For the text-containing cell, return its midpoint in [x, y] coordinate format. 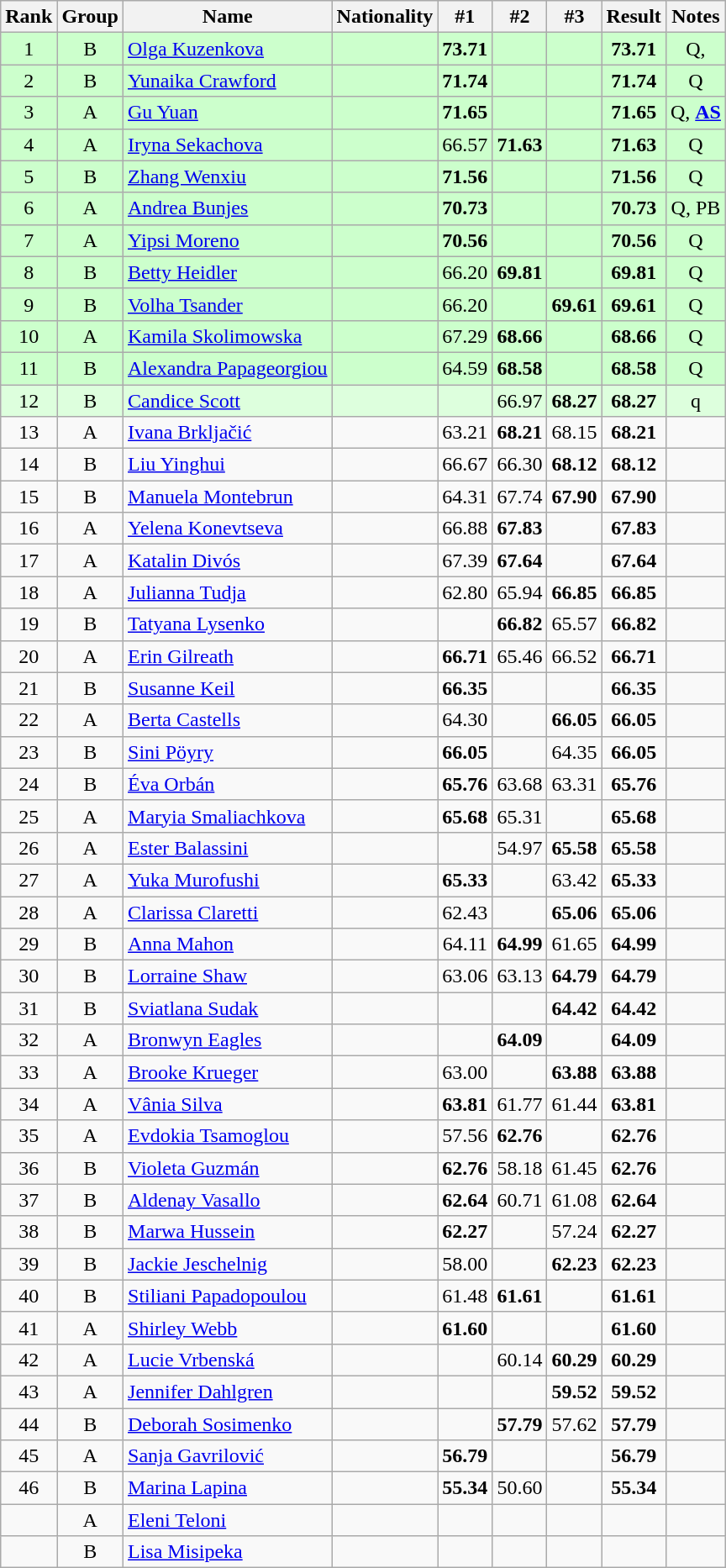
Katalin Divós [229, 560]
58.18 [519, 1168]
50.60 [519, 1488]
Yelena Konevtseva [229, 529]
Volha Tsander [229, 304]
57.24 [575, 1232]
Group [91, 17]
66.30 [519, 465]
1 [29, 49]
35 [29, 1136]
22 [29, 720]
43 [29, 1392]
Nationality [385, 17]
Olga Kuzenkova [229, 49]
67.39 [466, 560]
Evdokia Tsamoglou [229, 1136]
Marwa Hussein [229, 1232]
36 [29, 1168]
Tatyana Lysenko [229, 624]
57.62 [575, 1424]
57.56 [466, 1136]
Result [634, 17]
4 [29, 145]
63.68 [519, 784]
42 [29, 1360]
66.57 [466, 145]
Aldenay Vasallo [229, 1200]
Maryia Smaliachkova [229, 816]
39 [29, 1264]
61.45 [575, 1168]
15 [29, 497]
24 [29, 784]
63.42 [575, 880]
Julianna Tudja [229, 592]
65.46 [519, 656]
#3 [575, 17]
Violeta Guzmán [229, 1168]
Candice Scott [229, 401]
64.35 [575, 752]
Yipsi Moreno [229, 240]
2 [29, 81]
31 [29, 1008]
61.08 [575, 1200]
Sanja Gavrilović [229, 1456]
5 [29, 176]
60.71 [519, 1200]
7 [29, 240]
Brooke Krueger [229, 1072]
45 [29, 1456]
Lorraine Shaw [229, 976]
11 [29, 368]
Notes [696, 17]
29 [29, 944]
Éva Orbán [229, 784]
Ester Balassini [229, 848]
65.31 [519, 816]
64.31 [466, 497]
Deborah Sosimenko [229, 1424]
66.67 [466, 465]
63.31 [575, 784]
40 [29, 1296]
Erin Gilreath [229, 656]
Gu Yuan [229, 113]
64.11 [466, 944]
38 [29, 1232]
20 [29, 656]
Q, PB [696, 208]
Zhang Wenxiu [229, 176]
Vânia Silva [229, 1104]
Jennifer Dahlgren [229, 1392]
58.00 [466, 1264]
63.06 [466, 976]
Liu Yinghui [229, 465]
Andrea Bunjes [229, 208]
Iryna Sekachova [229, 145]
Jackie Jeschelnig [229, 1264]
#2 [519, 17]
61.44 [575, 1104]
23 [29, 752]
54.97 [519, 848]
Sviatlana Sudak [229, 1008]
Shirley Webb [229, 1328]
3 [29, 113]
Anna Mahon [229, 944]
60.14 [519, 1360]
19 [29, 624]
63.00 [466, 1072]
16 [29, 529]
Name [229, 17]
61.65 [575, 944]
62.80 [466, 592]
64.30 [466, 720]
13 [29, 433]
66.97 [519, 401]
Eleni Teloni [229, 1520]
17 [29, 560]
41 [29, 1328]
37 [29, 1200]
12 [29, 401]
65.94 [519, 592]
65.57 [575, 624]
67.74 [519, 497]
Ivana Brkljačić [229, 433]
Yunaika Crawford [229, 81]
Rank [29, 17]
#1 [466, 17]
62.43 [466, 912]
32 [29, 1040]
Kamila Skolimowska [229, 336]
66.88 [466, 529]
Lucie Vrbenská [229, 1360]
21 [29, 688]
61.48 [466, 1296]
34 [29, 1104]
9 [29, 304]
Bronwyn Eagles [229, 1040]
46 [29, 1488]
Lisa Misipeka [229, 1552]
30 [29, 976]
Q, [696, 49]
8 [29, 272]
q [696, 401]
Betty Heidler [229, 272]
Berta Castells [229, 720]
18 [29, 592]
26 [29, 848]
63.13 [519, 976]
25 [29, 816]
Q, AS [696, 113]
66.52 [575, 656]
Clarissa Claretti [229, 912]
Sini Pöyry [229, 752]
61.77 [519, 1104]
44 [29, 1424]
Alexandra Papageorgiou [229, 368]
67.29 [466, 336]
63.21 [466, 433]
10 [29, 336]
64.59 [466, 368]
6 [29, 208]
28 [29, 912]
27 [29, 880]
Stiliani Papadopoulou [229, 1296]
Susanne Keil [229, 688]
Marina Lapina [229, 1488]
Yuka Murofushi [229, 880]
68.15 [575, 433]
14 [29, 465]
Manuela Montebrun [229, 497]
33 [29, 1072]
